Scan for the cell matching the given text and deliver its (x, y) coordinate at center. 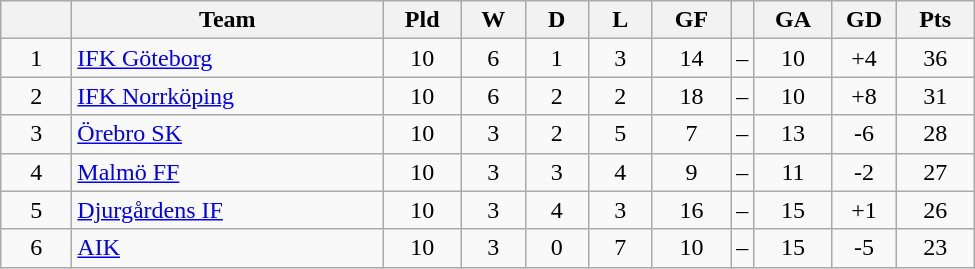
GD (864, 20)
IFK Göteborg (228, 58)
18 (692, 96)
-6 (864, 134)
D (557, 20)
31 (936, 96)
GF (692, 20)
-5 (864, 248)
+8 (864, 96)
+1 (864, 210)
AIK (228, 248)
14 (692, 58)
Team (228, 20)
16 (692, 210)
Pld (422, 20)
+4 (864, 58)
Örebro SK (228, 134)
Malmö FF (228, 172)
IFK Norrköping (228, 96)
L (621, 20)
9 (692, 172)
28 (936, 134)
GA (794, 20)
23 (936, 248)
Djurgårdens IF (228, 210)
W (493, 20)
11 (794, 172)
Pts (936, 20)
36 (936, 58)
13 (794, 134)
-2 (864, 172)
26 (936, 210)
0 (557, 248)
27 (936, 172)
